Search for the cell housing the specified text and yield its (x, y) center coordinate. 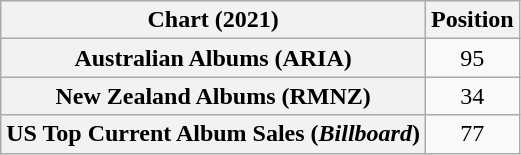
New Zealand Albums (RMNZ) (214, 96)
95 (472, 58)
US Top Current Album Sales (Billboard) (214, 134)
77 (472, 134)
34 (472, 96)
Australian Albums (ARIA) (214, 58)
Position (472, 20)
Chart (2021) (214, 20)
